Identify which cell holds the provided text, then report its [x, y] central coordinate. 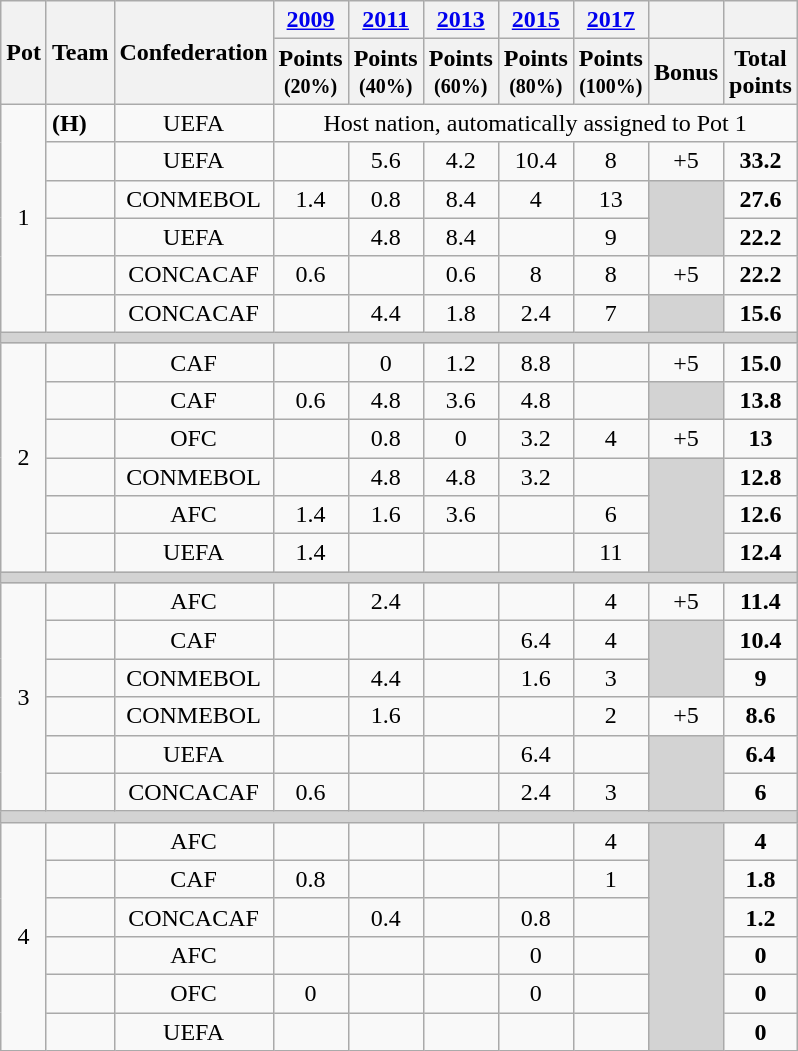
11 [610, 553]
Points(100%) [610, 72]
2009 [310, 20]
13.8 [761, 400]
2015 [536, 20]
Points(20%) [310, 72]
12.6 [761, 515]
Bonus [686, 72]
0.4 [386, 917]
2013 [460, 20]
4.2 [460, 161]
7 [610, 313]
12.8 [761, 477]
5.6 [386, 161]
Host nation, automatically assigned to Pot 1 [535, 123]
Confederation [194, 52]
2017 [610, 20]
(H) [80, 123]
12.4 [761, 553]
Points(80%) [536, 72]
Pot [24, 52]
11.4 [761, 602]
Points(60%) [460, 72]
27.6 [761, 199]
15.0 [761, 362]
Team [80, 52]
2011 [386, 20]
Points(40%) [386, 72]
8.6 [761, 716]
33.2 [761, 161]
8.8 [536, 362]
15.6 [761, 313]
Totalpoints [761, 72]
